Identify which cell holds the provided text, then report its (X, Y) central coordinate. 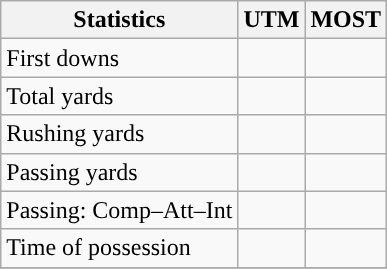
Rushing yards (120, 134)
MOST (346, 20)
Passing yards (120, 172)
UTM (272, 20)
Time of possession (120, 248)
Statistics (120, 20)
Total yards (120, 96)
First downs (120, 58)
Passing: Comp–Att–Int (120, 210)
